Locate the cell with the specified text and output its (X, Y) center coordinate. 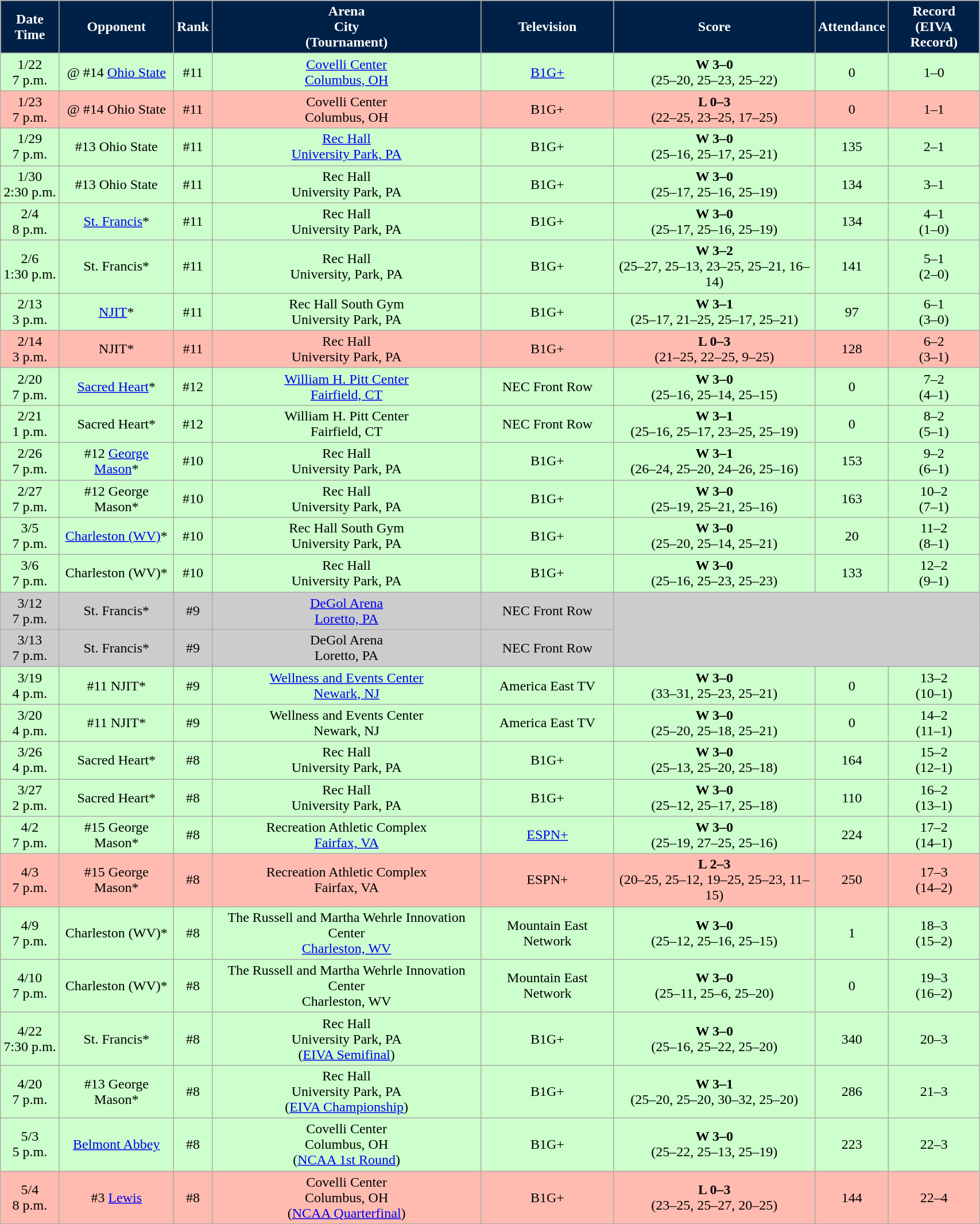
2/133 p.m. (30, 311)
11–2(8–1) (934, 536)
W 3–0(25–20, 25–23, 25–22) (714, 72)
W 3–0(25–16, 25–14, 25–15) (714, 386)
L 2–3(20–25, 25–12, 19–25, 25–23, 11–15) (714, 880)
W 3–0(25–16, 25–22, 25–20) (714, 1038)
Rec HallUniversity, Park, PA (346, 267)
2/211 p.m. (30, 424)
W 3–0(25–16, 25–23, 25–23) (714, 573)
20 (851, 536)
164 (851, 760)
W 3–0(25–19, 27–25, 25–16) (714, 835)
110 (851, 797)
2/267 p.m. (30, 461)
286 (851, 1091)
2/143 p.m. (30, 349)
Score (714, 27)
133 (851, 573)
4/107 p.m. (30, 986)
223 (851, 1144)
250 (851, 880)
14–2(11–1) (934, 723)
W 3–0(25–12, 25–16, 25–15) (714, 933)
Covelli CenterColumbus, OH(NCAA 1st Round) (346, 1144)
W 3–0(25–11, 25–6, 25–20) (714, 986)
15–2(12–1) (934, 760)
1/227 p.m. (30, 72)
Record(EIVA Record) (934, 27)
L 0–3(23–25, 25–27, 20–25) (714, 1197)
19–3(16–2) (934, 986)
340 (851, 1038)
Opponent (116, 27)
10–2(7–1) (934, 499)
Rec HallUniversity Park, PA(EIVA Championship) (346, 1091)
128 (851, 349)
1/302:30 p.m. (30, 184)
W 3–1(25–17, 21–25, 25–17, 25–21) (714, 311)
2/61:30 p.m. (30, 267)
18–3(15–2) (934, 933)
4/97 p.m. (30, 933)
22–4 (934, 1197)
3/67 p.m. (30, 573)
W 3–2(25–27, 25–13, 23–25, 25–21, 16–14) (714, 267)
153 (851, 461)
Rec HallUniversity Park, PA(EIVA Semifinal) (346, 1038)
5/35 p.m. (30, 1144)
3/127 p.m. (30, 611)
W 3–1(26–24, 25–20, 24–26, 25–16) (714, 461)
2/277 p.m. (30, 499)
#3 Lewis (116, 1197)
W 3–0(25–20, 25–14, 25–21) (714, 536)
3–1 (934, 184)
3/264 p.m. (30, 760)
W 3–0(25–20, 25–18, 25–21) (714, 723)
W 3–0(25–12, 25–17, 25–18) (714, 797)
W 3–1(25–20, 25–20, 30–32, 25–20) (714, 1091)
Belmont Abbey (116, 1144)
8–2(5–1) (934, 424)
9–2(6–1) (934, 461)
16–2(13–1) (934, 797)
2/48 p.m. (30, 222)
6–1(3–0) (934, 311)
20–3 (934, 1038)
DateTime (30, 27)
7–2(4–1) (934, 386)
Television (548, 27)
6–2(3–1) (934, 349)
163 (851, 499)
141 (851, 267)
4/227:30 p.m. (30, 1038)
Rank (193, 27)
W 3–0(25–16, 25–17, 25–21) (714, 147)
17–3(14–2) (934, 880)
Attendance (851, 27)
1–1 (934, 109)
ArenaCity(Tournament) (346, 27)
4/27 p.m. (30, 835)
135 (851, 147)
Covelli CenterColumbus, OH(NCAA Quarterfinal) (346, 1197)
22–3 (934, 1144)
W 3–0(25–13, 25–20, 25–18) (714, 760)
#13 George Mason* (116, 1091)
3/204 p.m. (30, 723)
4/37 p.m. (30, 880)
W 3–0(25–19, 25–21, 25–16) (714, 499)
4–1(1–0) (934, 222)
W 3–0(25–22, 25–13, 25–19) (714, 1144)
97 (851, 311)
12–2(9–1) (934, 573)
224 (851, 835)
5/48 p.m. (30, 1197)
5–1(2–0) (934, 267)
2/207 p.m. (30, 386)
3/137 p.m. (30, 648)
W 3–0(33–31, 25–23, 25–21) (714, 686)
1–0 (934, 72)
2–1 (934, 147)
L 0–3(22–25, 23–25, 17–25) (714, 109)
4/207 p.m. (30, 1091)
3/57 p.m. (30, 536)
144 (851, 1197)
L 0–3(21–25, 22–25, 9–25) (714, 349)
3/194 p.m. (30, 686)
1 (851, 933)
W 3–1(25–16, 25–17, 23–25, 25–19) (714, 424)
13–2(10–1) (934, 686)
1/237 p.m. (30, 109)
17–2(14–1) (934, 835)
21–3 (934, 1091)
3/272 p.m. (30, 797)
1/297 p.m. (30, 147)
